Output the [x, y] coordinate of the center of the cell containing the given text.  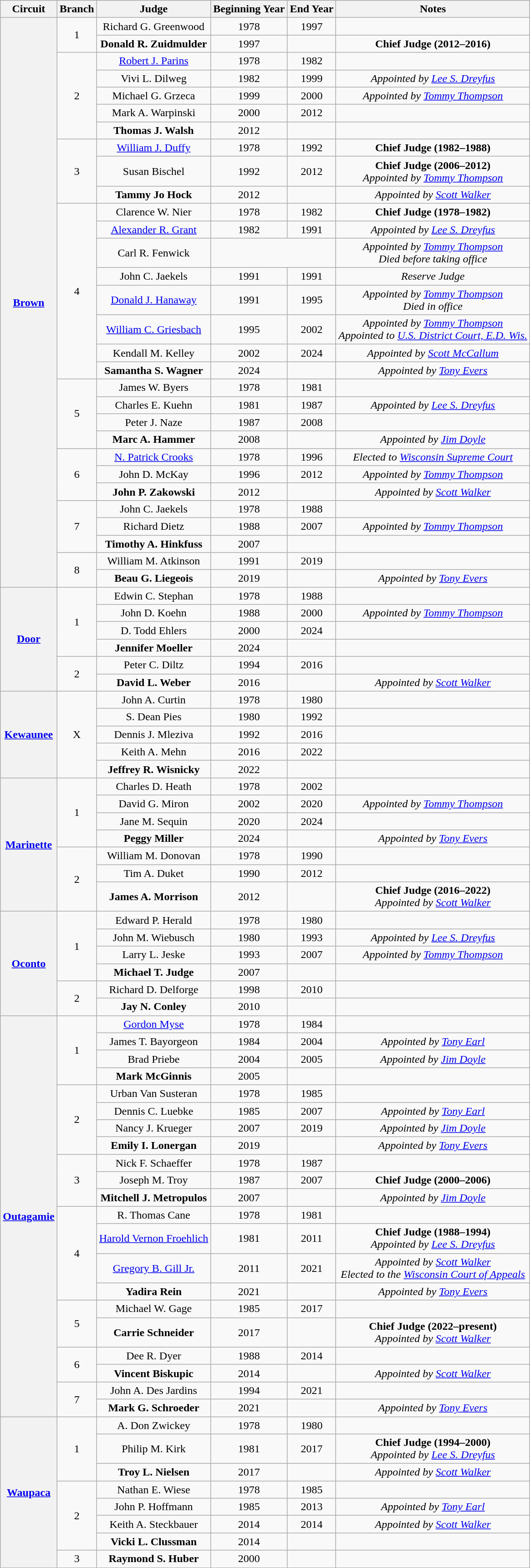
Outagamie [29, 1216]
Chief Judge (2012–2016) [433, 44]
Harold Vernon Froehlich [154, 1238]
Robert J. Parins [154, 61]
John P. Hoffmann [154, 1507]
Chief Judge (2000–2006) [433, 1180]
Appointed by Scott WalkerElected to the Wisconsin Court of Appeals [433, 1268]
Donald J. Hanaway [154, 300]
Tammy Jo Hock [154, 195]
Troy L. Nielsen [154, 1472]
Nick F. Schaeffer [154, 1163]
Jeffrey R. Wisnicky [154, 769]
Chief Judge (2006–2012)Appointed by Tommy Thompson [433, 171]
Door [29, 639]
Keith A. Mehn [154, 752]
Appointed by Tommy ThompsonDied in office [433, 300]
Mark G. Schroeder [154, 1408]
Mark A. Warpinski [154, 113]
Jay N. Conley [154, 1007]
Richard G. Greenwood [154, 26]
2013 [311, 1507]
James A. Morrison [154, 897]
X [76, 734]
Richard Dietz [154, 526]
David G. Miron [154, 804]
S. Dean Pies [154, 717]
Branch [76, 9]
Joseph M. Troy [154, 1180]
A. Don Zwickey [154, 1425]
Peter J. Naze [154, 422]
Edward P. Herald [154, 920]
John A. Des Jardins [154, 1390]
Mitchell J. Metropulos [154, 1198]
Thomas J. Walsh [154, 130]
William M. Donovan [154, 856]
William J. Duffy [154, 148]
Vivi L. Dilweg [154, 78]
Appointed by Tommy ThompsonDied before taking office [433, 253]
Oconto [29, 963]
Peter C. Diltz [154, 665]
Richard D. Delforge [154, 989]
Circuit [29, 9]
Nathan E. Wiese [154, 1490]
Beginning Year [249, 9]
Michael G. Grzeca [154, 96]
1998 [249, 989]
Nancy J. Krueger [154, 1128]
Tim A. Duket [154, 873]
Elected to Wisconsin Supreme Court [433, 457]
Marinette [29, 845]
Yadira Rein [154, 1291]
Appointed by Scott McCallum [433, 353]
James W. Byers [154, 388]
Susan Bischel [154, 171]
Chief Judge (1988–1994)Appointed by Lee S. Dreyfus [433, 1238]
N. Patrick Crooks [154, 457]
Charles E. Kuehn [154, 405]
Larry L. Jeske [154, 955]
Dennis J. Mleziva [154, 734]
Philip M. Kirk [154, 1449]
Brown [29, 302]
Chief Judge (1994–2000)Appointed by Lee S. Dreyfus [433, 1449]
Vincent Biskupic [154, 1373]
Peggy Miller [154, 839]
Beau G. Liegeois [154, 579]
John A. Curtin [154, 700]
Timothy A. Hinkfuss [154, 543]
Appointed by Tommy ThompsonAppointed to U.S. District Court, E.D. Wis. [433, 330]
David L. Weber [154, 682]
Marc A. Hammer [154, 440]
Chief Judge (1978–1982) [433, 212]
D. Todd Ehlers [154, 630]
Donald R. Zuidmulder [154, 44]
Keith A. Steckbauer [154, 1524]
Kewaunee [29, 734]
Mark McGinnis [154, 1076]
Chief Judge (2022–present)Appointed by Scott Walker [433, 1332]
Raymond S. Huber [154, 1559]
Kendall M. Kelley [154, 353]
Chief Judge (2016–2022)Appointed by Scott Walker [433, 897]
Vicki L. Clussman [154, 1542]
William M. Atkinson [154, 561]
Judge [154, 9]
Michael T. Judge [154, 972]
Brad Priebe [154, 1059]
Alexander R. Grant [154, 229]
James T. Bayorgeon [154, 1041]
Samantha S. Wagner [154, 370]
Charles D. Heath [154, 786]
End Year [311, 9]
Carrie Schneider [154, 1332]
Edwin C. Stephan [154, 596]
Reserve Judge [433, 277]
William C. Griesbach [154, 330]
8 [76, 570]
John M. Wiebusch [154, 938]
Chief Judge (1982–1988) [433, 148]
Gregory B. Gill Jr. [154, 1268]
Clarence W. Nier [154, 212]
Carl R. Fenwick [154, 253]
John P. Zakowski [154, 492]
Dennis C. Luebke [154, 1111]
Emily I. Lonergan [154, 1146]
Waupaca [29, 1492]
Notes [433, 9]
Gordon Myse [154, 1024]
R. Thomas Cane [154, 1215]
Jane M. Sequin [154, 821]
Urban Van Susteran [154, 1093]
Jennifer Moeller [154, 648]
John D. Koehn [154, 613]
John D. McKay [154, 474]
Michael W. Gage [154, 1309]
Dee R. Dyer [154, 1356]
